From the cell containing the given text, extract its center point as [X, Y] coordinate. 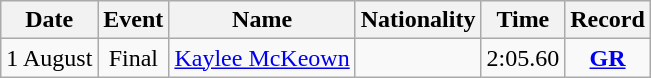
Nationality [418, 20]
GR [608, 58]
Record [608, 20]
1 August [50, 58]
Name [262, 20]
Time [523, 20]
Final [134, 58]
Kaylee McKeown [262, 58]
Date [50, 20]
2:05.60 [523, 58]
Event [134, 20]
